Capture the cell that displays the provided text and extract its (x, y) central coordinate. 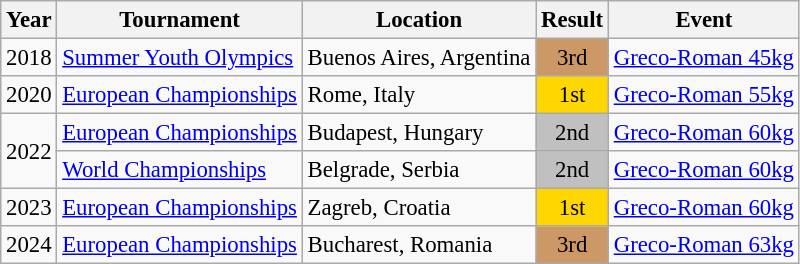
2024 (29, 245)
Tournament (180, 20)
Greco-Roman 63kg (704, 245)
Location (419, 20)
2020 (29, 95)
Greco-Roman 45kg (704, 58)
Buenos Aires, Argentina (419, 58)
Summer Youth Olympics (180, 58)
2022 (29, 152)
2023 (29, 208)
Result (572, 20)
Event (704, 20)
Zagreb, Croatia (419, 208)
World Championships (180, 170)
Belgrade, Serbia (419, 170)
Greco-Roman 55kg (704, 95)
Year (29, 20)
Bucharest, Romania (419, 245)
Rome, Italy (419, 95)
2018 (29, 58)
Budapest, Hungary (419, 133)
